Find where the given text appears and provide that cell's center as (X, Y) coordinate. 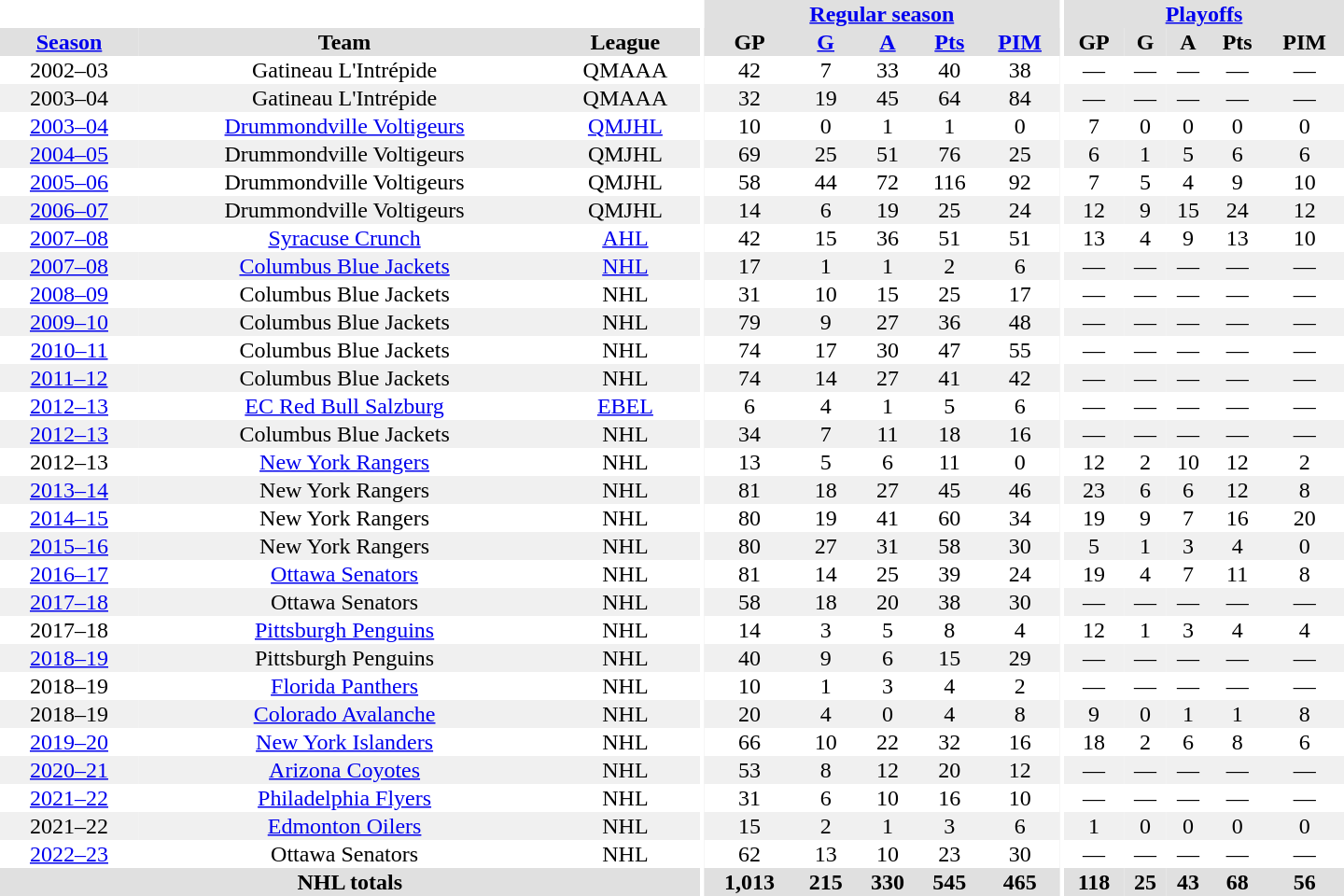
53 (750, 770)
NHL totals (350, 882)
118 (1094, 882)
68 (1238, 882)
2004–05 (69, 154)
60 (949, 518)
2002–03 (69, 70)
2014–15 (69, 518)
Arizona Coyotes (344, 770)
Season (69, 42)
39 (949, 574)
29 (1019, 658)
Syracuse Crunch (344, 238)
66 (750, 742)
League (625, 42)
2019–20 (69, 742)
2016–17 (69, 574)
2005–06 (69, 182)
2011–12 (69, 378)
AHL (625, 238)
48 (1019, 322)
EBEL (625, 406)
22 (888, 742)
116 (949, 182)
545 (949, 882)
47 (949, 350)
Philadelphia Flyers (344, 798)
EC Red Bull Salzburg (344, 406)
64 (949, 98)
46 (1019, 490)
33 (888, 70)
84 (1019, 98)
2009–10 (69, 322)
69 (750, 154)
Playoffs (1204, 14)
Edmonton Oilers (344, 826)
2013–14 (69, 490)
Regular season (882, 14)
55 (1019, 350)
465 (1019, 882)
56 (1305, 882)
Team (344, 42)
2020–21 (69, 770)
330 (888, 882)
62 (750, 854)
Florida Panthers (344, 686)
2008–09 (69, 294)
2022–23 (69, 854)
215 (826, 882)
Colorado Avalanche (344, 714)
43 (1188, 882)
79 (750, 322)
2010–11 (69, 350)
72 (888, 182)
76 (949, 154)
92 (1019, 182)
2006–07 (69, 210)
2015–16 (69, 546)
New York Islanders (344, 742)
44 (826, 182)
1,013 (750, 882)
